Identify which cell holds the provided text, then report its [x, y] central coordinate. 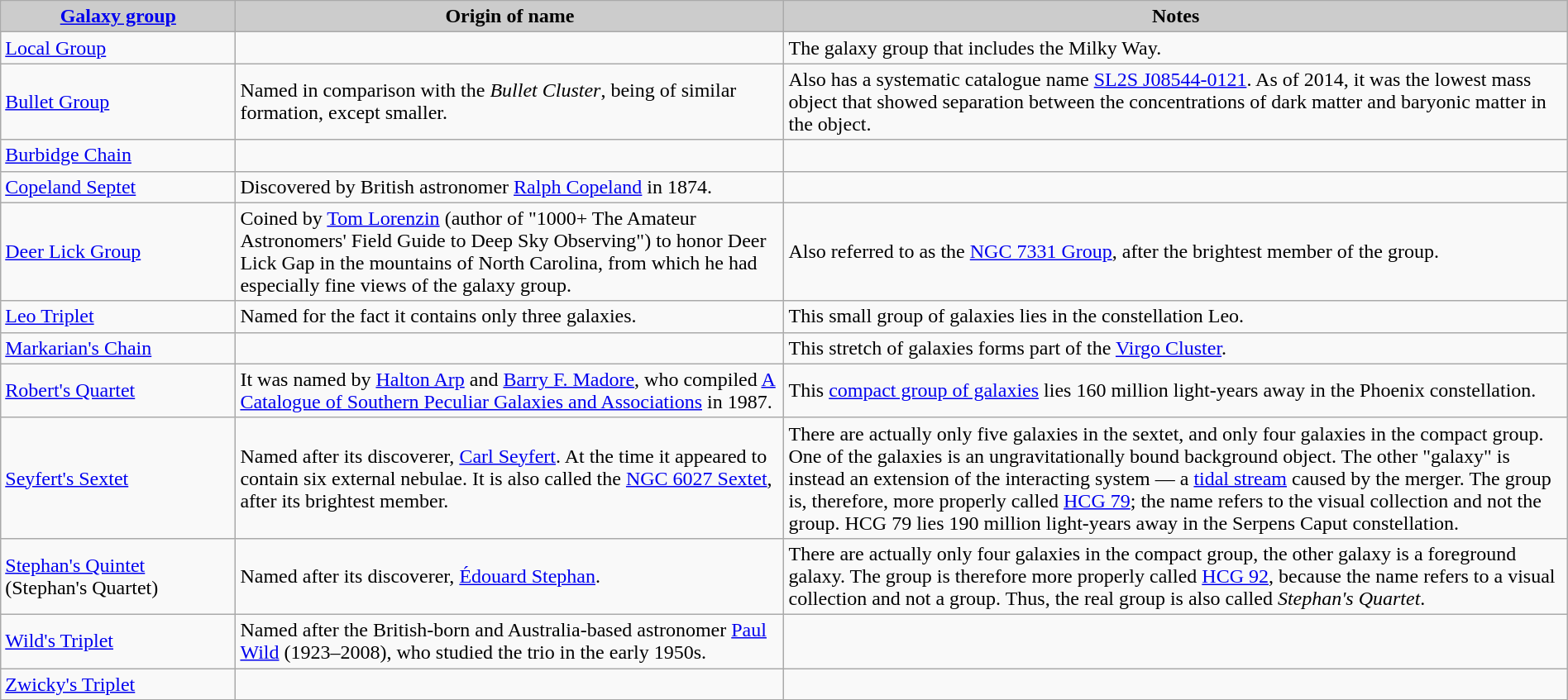
This stretch of galaxies forms part of the Virgo Cluster. [1176, 348]
This small group of galaxies lies in the constellation Leo. [1176, 317]
Galaxy group [118, 17]
Markarian's Chain [118, 348]
Discovered by British astronomer Ralph Copeland in 1874. [509, 187]
Stephan's Quintet (Stephan's Quartet) [118, 576]
The galaxy group that includes the Milky Way. [1176, 48]
Seyfert's Sextet [118, 478]
Named for the fact it contains only three galaxies. [509, 317]
Origin of name [509, 17]
Zwicky's Triplet [118, 683]
Local Group [118, 48]
Robert's Quartet [118, 390]
Also referred to as the NGC 7331 Group, after the brightest member of the group. [1176, 251]
This compact group of galaxies lies 160 million light-years away in the Phoenix constellation. [1176, 390]
Notes [1176, 17]
It was named by Halton Arp and Barry F. Madore, who compiled A Catalogue of Southern Peculiar Galaxies and Associations in 1987. [509, 390]
Bullet Group [118, 102]
Deer Lick Group [118, 251]
Leo Triplet [118, 317]
Named in comparison with the Bullet Cluster, being of similar formation, except smaller. [509, 102]
Burbidge Chain [118, 155]
Named after the British-born and Australia-based astronomer Paul Wild (1923–2008), who studied the trio in the early 1950s. [509, 641]
Wild's Triplet [118, 641]
Copeland Septet [118, 187]
Named after its discoverer, Édouard Stephan. [509, 576]
